Provide the [X, Y] coordinate of the cell's center where the given text is located.  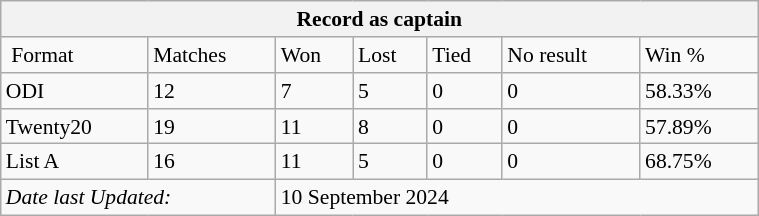
Twenty20 [74, 126]
68.75% [699, 162]
12 [212, 91]
Won [314, 55]
57.89% [699, 126]
8 [390, 126]
10 September 2024 [517, 197]
Win % [699, 55]
58.33% [699, 91]
ODI [74, 91]
7 [314, 91]
16 [212, 162]
No result [571, 55]
List A [74, 162]
Tied [464, 55]
Date last Updated: [138, 197]
Format [74, 55]
Matches [212, 55]
Record as captain [380, 19]
Lost [390, 55]
19 [212, 126]
